Locate the cell with the specified text and output its [x, y] center coordinate. 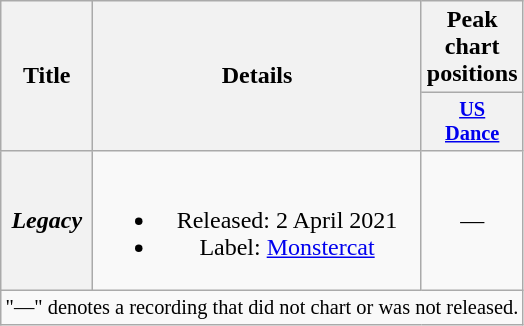
USDance [472, 122]
Released: 2 April 2021Label: Monstercat [258, 220]
— [472, 220]
Title [47, 76]
"—" denotes a recording that did not chart or was not released. [262, 308]
Details [258, 76]
Legacy [47, 220]
Peak chart positions [472, 47]
